Extract the (X, Y) coordinate from the center of the cell holding the provided text.  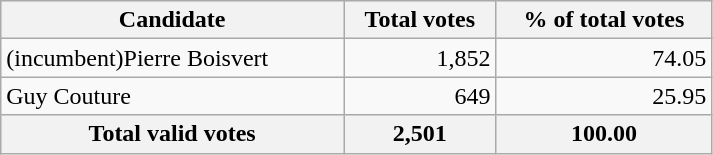
1,852 (420, 58)
25.95 (604, 96)
2,501 (420, 134)
74.05 (604, 58)
Guy Couture (172, 96)
% of total votes (604, 20)
Candidate (172, 20)
(incumbent)Pierre Boisvert (172, 58)
Total votes (420, 20)
Total valid votes (172, 134)
649 (420, 96)
100.00 (604, 134)
